For the text-containing cell, return its midpoint in [X, Y] coordinate format. 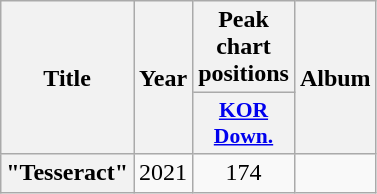
174 [244, 173]
Album [335, 78]
KORDown. [244, 124]
2021 [164, 173]
Peak chart positions [244, 47]
Year [164, 78]
Title [68, 78]
"Tesseract" [68, 173]
